Search for the cell housing the specified text and yield its [x, y] center coordinate. 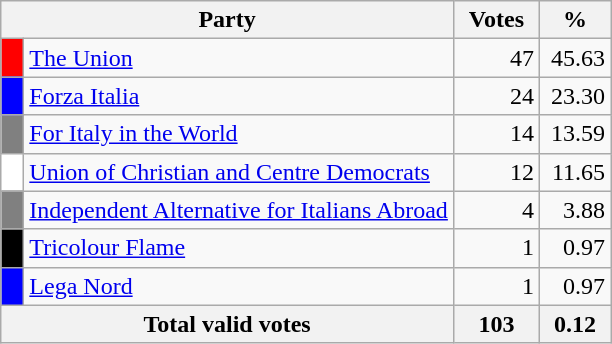
Party [228, 20]
24 [496, 96]
47 [496, 58]
12 [496, 172]
4 [496, 210]
Votes [496, 20]
Lega Nord [239, 286]
The Union [239, 58]
Tricolour Flame [239, 248]
45.63 [574, 58]
Independent Alternative for Italians Abroad [239, 210]
23.30 [574, 96]
For Italy in the World [239, 134]
0.12 [574, 324]
14 [496, 134]
3.88 [574, 210]
Forza Italia [239, 96]
Total valid votes [228, 324]
Union of Christian and Centre Democrats [239, 172]
% [574, 20]
103 [496, 324]
11.65 [574, 172]
13.59 [574, 134]
